Identify which cell holds the provided text, then report its (x, y) central coordinate. 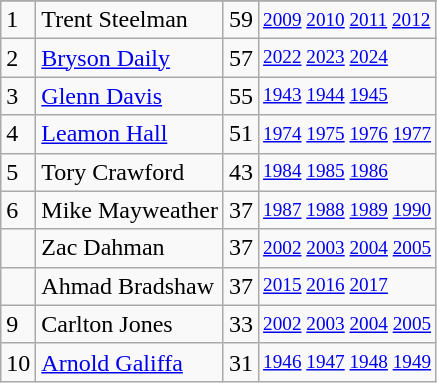
4 (18, 134)
33 (240, 324)
3 (18, 96)
Zac Dahman (130, 248)
1 (18, 20)
2 (18, 58)
57 (240, 58)
Trent Steelman (130, 20)
1974 1975 1976 1977 (348, 134)
1943 1944 1945 (348, 96)
1984 1985 1986 (348, 172)
6 (18, 210)
55 (240, 96)
9 (18, 324)
Leamon Hall (130, 134)
Tory Crawford (130, 172)
1987 1988 1989 1990 (348, 210)
59 (240, 20)
31 (240, 362)
Arnold Galiffa (130, 362)
2015 2016 2017 (348, 286)
2022 2023 2024 (348, 58)
Mike Mayweather (130, 210)
Carlton Jones (130, 324)
Bryson Daily (130, 58)
2009 2010 2011 2012 (348, 20)
51 (240, 134)
5 (18, 172)
43 (240, 172)
1946 1947 1948 1949 (348, 362)
Ahmad Bradshaw (130, 286)
Glenn Davis (130, 96)
10 (18, 362)
